Determine the (X, Y) coordinate at the center of the cell enclosing the given text.  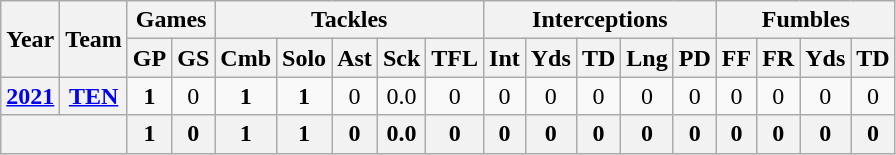
Int (505, 58)
Year (30, 39)
Team (94, 39)
TEN (94, 96)
FF (736, 58)
Tackles (350, 20)
2021 (30, 96)
Solo (304, 58)
Games (170, 20)
PD (694, 58)
GP (149, 58)
Interceptions (600, 20)
Fumbles (806, 20)
Sck (401, 58)
Cmb (246, 58)
TFL (455, 58)
Ast (355, 58)
Lng (647, 58)
FR (778, 58)
GS (194, 58)
